Locate the cell with the specified text and output its [X, Y] center coordinate. 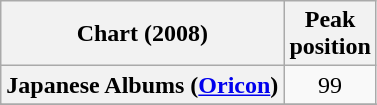
Japanese Albums (Oricon) [142, 85]
99 [330, 85]
Chart (2008) [142, 34]
Peakposition [330, 34]
